Pinpoint the cell where the given text exists, returning its [x, y] midpoint coordinate. 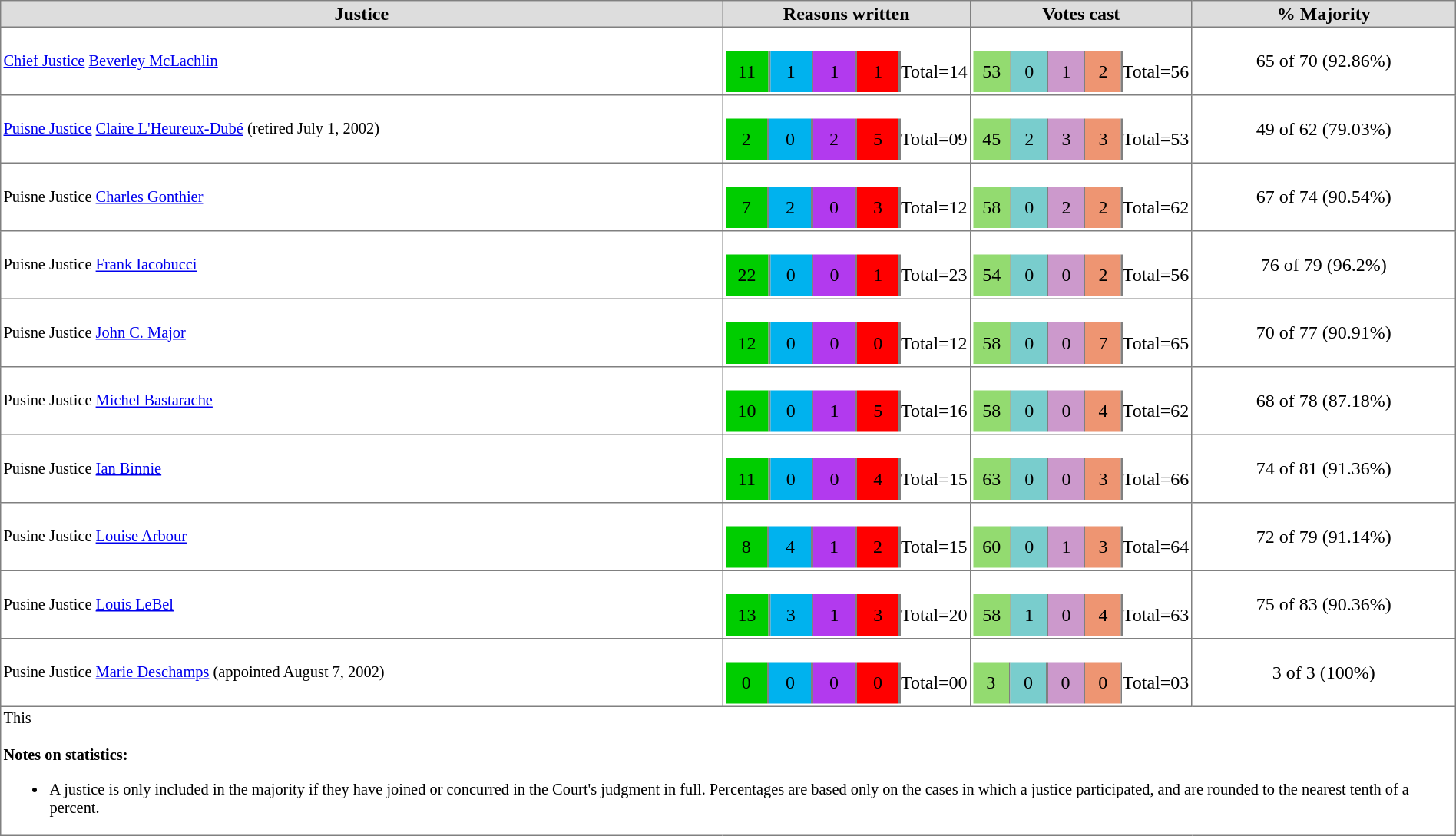
12 [746, 343]
58 0 0 7 Total=65 [1081, 332]
68 of 78 (87.18%) [1324, 401]
Total=03 [1157, 682]
Justice [362, 14]
72 of 79 (91.14%) [1324, 537]
Total=53 [1157, 139]
54 [991, 276]
22 0 0 1 Total=23 [846, 265]
Total=00 [934, 682]
Total=16 [934, 411]
Pusine Justice Michel Bastarache [362, 401]
76 of 79 (96.2%) [1324, 265]
2 0 2 5 Total=09 [846, 129]
12 0 0 0 Total=12 [846, 332]
13 [746, 615]
63 [991, 479]
22 [746, 276]
7 2 0 3 Total=12 [846, 197]
Total=14 [934, 71]
10 [746, 411]
60 0 1 3 Total=64 [1081, 537]
45 2 3 3 Total=53 [1081, 129]
Puisne Justice John C. Major [362, 332]
Total=64 [1157, 547]
70 of 77 (90.91%) [1324, 332]
Puisne Justice Charles Gonthier [362, 197]
Total=23 [934, 276]
65 of 70 (92.86%) [1324, 61]
53 0 1 2 Total=56 [1081, 61]
Votes cast [1081, 14]
3 of 3 (100%) [1324, 672]
63 0 0 3 Total=66 [1081, 468]
0 0 0 0 Total=00 [846, 672]
67 of 74 (90.54%) [1324, 197]
Pusine Justice Louis LeBel [362, 604]
58 0 2 2 Total=62 [1081, 197]
8 [746, 547]
Puisne Justice Ian Binnie [362, 468]
53 [991, 71]
Total=20 [934, 615]
58 0 0 4 Total=62 [1081, 401]
Pusine Justice Marie Deschamps (appointed August 7, 2002) [362, 672]
60 [991, 547]
Reasons written [846, 14]
54 0 0 2 Total=56 [1081, 265]
45 [991, 139]
Total=65 [1157, 343]
11 1 1 1 Total=14 [846, 61]
11 0 0 4 Total=15 [846, 468]
Total=63 [1157, 615]
Pusine Justice Louise Arbour [362, 537]
3 0 0 0 Total=03 [1081, 672]
Puisne Justice Claire L'Heureux-Dubé (retired July 1, 2002) [362, 129]
75 of 83 (90.36%) [1324, 604]
% Majority [1324, 14]
58 1 0 4 Total=63 [1081, 604]
Puisne Justice Frank Iacobucci [362, 265]
74 of 81 (91.36%) [1324, 468]
8 4 1 2 Total=15 [846, 537]
10 0 1 5 Total=16 [846, 401]
13 3 1 3 Total=20 [846, 604]
Total=09 [934, 139]
Chief Justice Beverley McLachlin [362, 61]
Total=66 [1157, 479]
49 of 62 (79.03%) [1324, 129]
